Return the [X, Y] coordinate for the center point of the cell that contains the specified text.  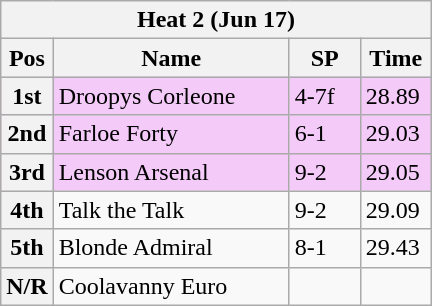
Lenson Arsenal [171, 172]
Coolavanny Euro [171, 286]
29.09 [396, 210]
Time [396, 58]
Pos [27, 58]
Name [171, 58]
Droopys Corleone [171, 96]
5th [27, 248]
28.89 [396, 96]
Talk the Talk [171, 210]
2nd [27, 134]
4-7f [324, 96]
29.43 [396, 248]
Blonde Admiral [171, 248]
29.03 [396, 134]
29.05 [396, 172]
SP [324, 58]
8-1 [324, 248]
4th [27, 210]
Farloe Forty [171, 134]
1st [27, 96]
6-1 [324, 134]
Heat 2 (Jun 17) [216, 20]
N/R [27, 286]
3rd [27, 172]
